Extract the (x, y) coordinate from the center of the cell holding the provided text.  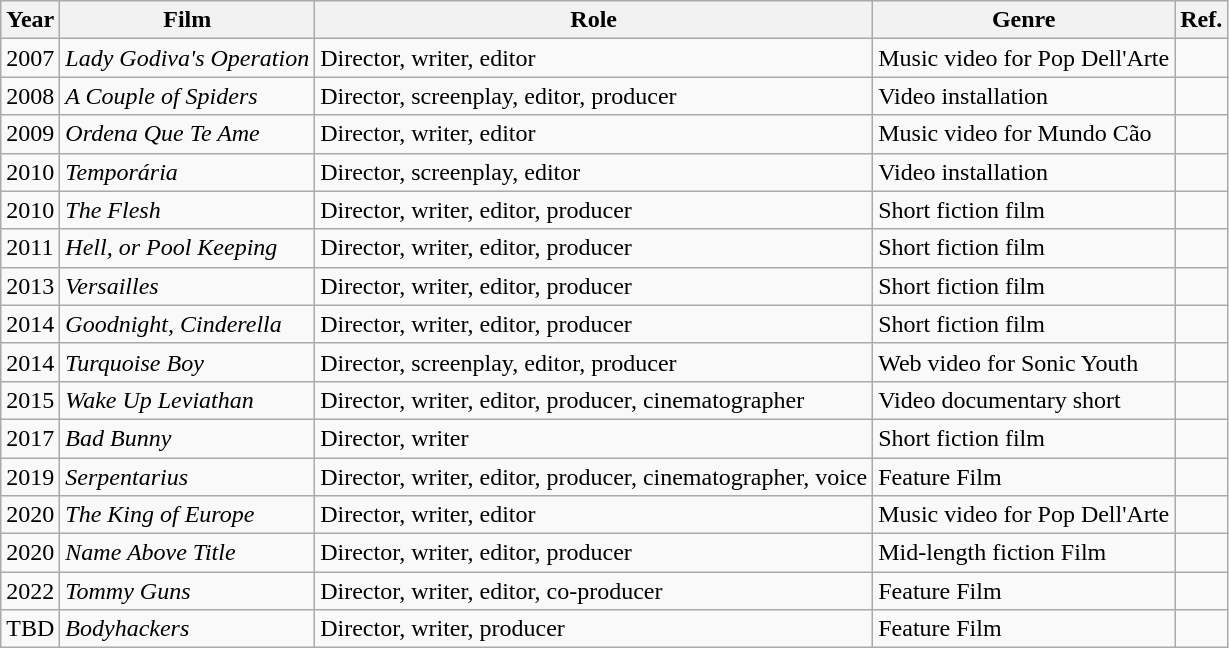
Video documentary short (1024, 400)
2013 (30, 286)
Genre (1024, 20)
Goodnight, Cinderella (188, 324)
Name Above Title (188, 553)
Tommy Guns (188, 591)
Temporária (188, 172)
Serpentarius (188, 477)
Director, screenplay, editor (594, 172)
Year (30, 20)
2008 (30, 96)
Hell, or Pool Keeping (188, 248)
Ordena Que Te Ame (188, 134)
Film (188, 20)
Wake Up Leviathan (188, 400)
2015 (30, 400)
2017 (30, 438)
2022 (30, 591)
Ref. (1202, 20)
Web video for Sonic Youth (1024, 362)
The Flesh (188, 210)
Director, writer, editor, co-producer (594, 591)
Director, writer, producer (594, 629)
Turquoise Boy (188, 362)
Versailles (188, 286)
Director, writer (594, 438)
Role (594, 20)
2009 (30, 134)
Director, writer, editor, producer, cinematographer (594, 400)
Mid-length fiction Film (1024, 553)
A Couple of Spiders (188, 96)
2019 (30, 477)
Bodyhackers (188, 629)
Music video for Mundo Cão (1024, 134)
Lady Godiva's Operation (188, 58)
Bad Bunny (188, 438)
2007 (30, 58)
TBD (30, 629)
2011 (30, 248)
Director, writer, editor, producer, cinematographer, voice (594, 477)
The King of Europe (188, 515)
